Provide the [x, y] coordinate of the cell's center where the given text is located.  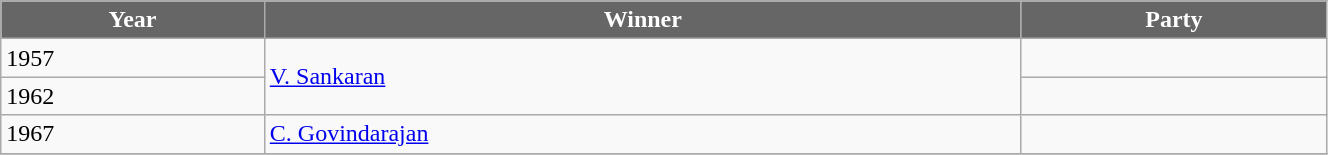
Year [133, 20]
V. Sankaran [642, 77]
C. Govindarajan [642, 134]
1967 [133, 134]
1962 [133, 96]
Party [1174, 20]
1957 [133, 58]
Winner [642, 20]
